Return (X, Y) of the center of cell containing provided text 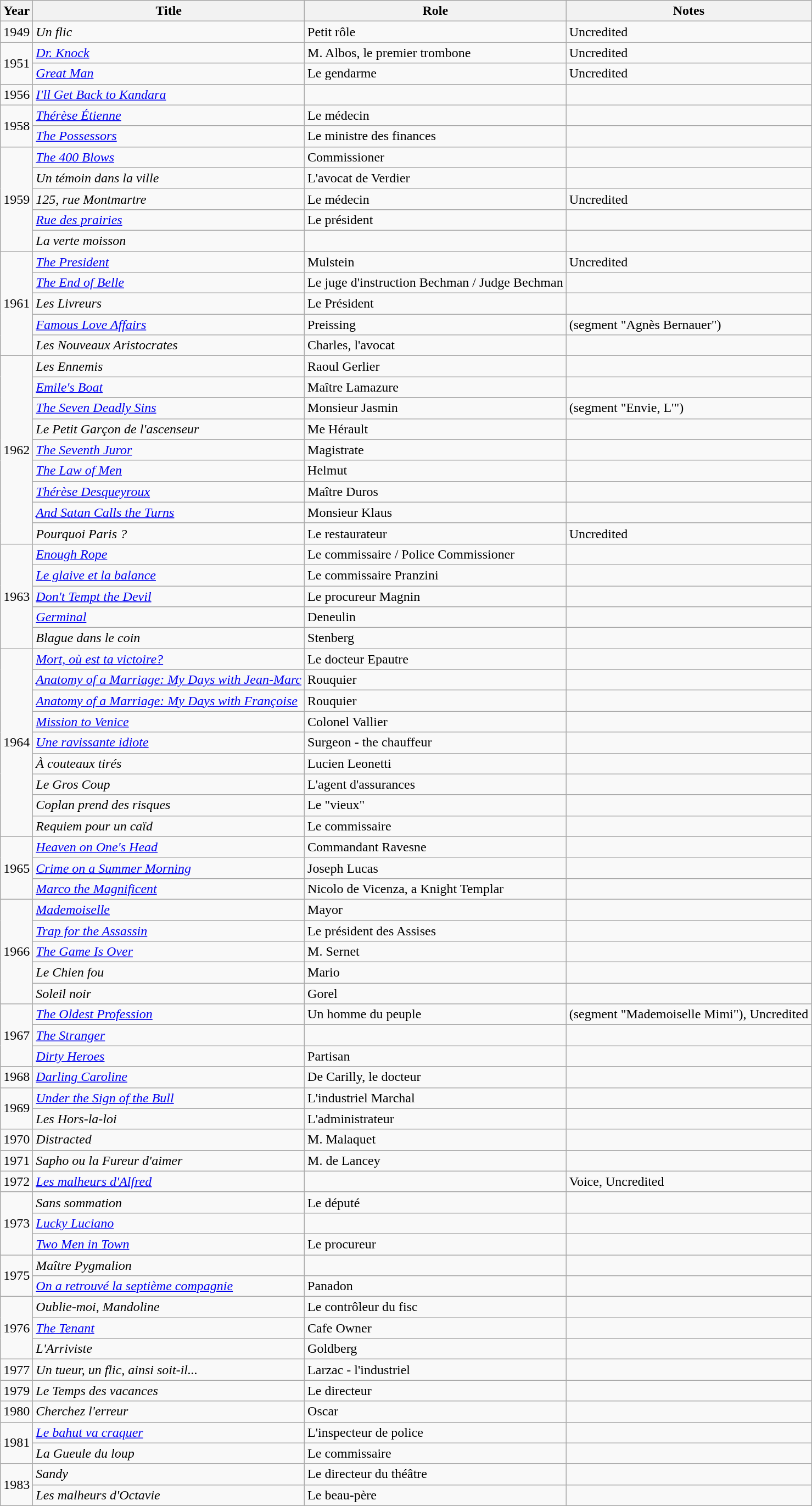
Les malheurs d'Octavie (169, 1495)
De Carilly, le docteur (436, 1077)
Title (169, 11)
Mario (436, 973)
Heaven on One's Head (169, 847)
The End of Belle (169, 283)
1980 (16, 1412)
Maître Lamazure (436, 387)
1964 (16, 743)
(segment "Mademoiselle Mimi"), Uncredited (688, 1014)
Thérèse Desqueyroux (169, 492)
1949 (16, 32)
Une ravissante idiote (169, 743)
Trap for the Assassin (169, 931)
Pourquoi Paris ? (169, 533)
The Tenant (169, 1328)
Les Hors-la-loi (169, 1119)
The Seventh Juror (169, 450)
1983 (16, 1485)
Charles, l'avocat (436, 345)
Soleil noir (169, 994)
Partisan (436, 1056)
Oscar (436, 1412)
Preissing (436, 325)
Emile's Boat (169, 387)
Le Gros Coup (169, 784)
Cafe Owner (436, 1328)
M. Albos, le premier trombone (436, 53)
Dr. Knock (169, 53)
On a retrouvé la septième compagnie (169, 1286)
Le docteur Epautre (436, 659)
1971 (16, 1161)
Mission to Venice (169, 722)
Germinal (169, 617)
Les malheurs d'Alfred (169, 1181)
Two Men in Town (169, 1244)
À couteaux tirés (169, 763)
Monsieur Klaus (436, 512)
1958 (16, 126)
L'avocat de Verdier (436, 178)
1970 (16, 1140)
Le procureur Magnin (436, 596)
Deneulin (436, 617)
1963 (16, 596)
Un témoin dans la ville (169, 178)
Blague dans le coin (169, 638)
Le juge d'instruction Bechman / Judge Bechman (436, 283)
Year (16, 11)
Le bahut va craquer (169, 1432)
Les Ennemis (169, 366)
Le député (436, 1202)
Me Hérault (436, 429)
1975 (16, 1275)
Les Nouveaux Aristocrates (169, 345)
The Stranger (169, 1035)
1969 (16, 1108)
Le directeur du théâtre (436, 1474)
The Possessors (169, 136)
Cherchez l'erreur (169, 1412)
Voice, Uncredited (688, 1181)
1977 (16, 1370)
1961 (16, 304)
L'Arriviste (169, 1349)
Le Président (436, 304)
1968 (16, 1077)
Requiem pour un caïd (169, 826)
Le "vieux" (436, 805)
Oublie-moi, Mandoline (169, 1307)
Role (436, 11)
Le glaive et la balance (169, 575)
Marco the Magnificent (169, 889)
Maître Duros (436, 492)
Maître Pygmalion (169, 1265)
1965 (16, 868)
Le Chien fou (169, 973)
M. de Lancey (436, 1161)
Mort, où est ta victoire? (169, 659)
Le ministre des finances (436, 136)
L'administrateur (436, 1119)
Lucien Leonetti (436, 763)
Le directeur (436, 1391)
Le Petit Garçon de l'ascenseur (169, 429)
Le gendarme (436, 74)
L'agent d'assurances (436, 784)
Un homme du peuple (436, 1014)
1976 (16, 1328)
Le beau-père (436, 1495)
Le commissaire Pranzini (436, 575)
Darling Caroline (169, 1077)
1962 (16, 450)
Thérèse Étienne (169, 115)
And Satan Calls the Turns (169, 512)
Enough Rope (169, 554)
I'll Get Back to Kandara (169, 94)
Sapho ou la Fureur d'aimer (169, 1161)
Le restaurateur (436, 533)
Rue des prairies (169, 220)
L'inspecteur de police (436, 1432)
Crime on a Summer Morning (169, 868)
Anatomy of a Marriage: My Days with Jean-Marc (169, 680)
1979 (16, 1391)
1981 (16, 1443)
Le président (436, 220)
Goldberg (436, 1349)
Mulstein (436, 262)
Raoul Gerlier (436, 366)
Monsieur Jasmin (436, 408)
The 400 Blows (169, 157)
Notes (688, 11)
The Oldest Profession (169, 1014)
Mayor (436, 910)
M. Malaquet (436, 1140)
Sandy (169, 1474)
1973 (16, 1223)
Le commissaire / Police Commissioner (436, 554)
Stenberg (436, 638)
Un flic (169, 32)
Nicolo de Vicenza, a Knight Templar (436, 889)
Commissioner (436, 157)
Famous Love Affairs (169, 325)
La Gueule du loup (169, 1453)
La verte moisson (169, 241)
Les Livreurs (169, 304)
Joseph Lucas (436, 868)
1967 (16, 1035)
Le contrôleur du fisc (436, 1307)
Great Man (169, 74)
Sans sommation (169, 1202)
Lucky Luciano (169, 1223)
125, rue Montmartre (169, 199)
The Game Is Over (169, 952)
Petit rôle (436, 32)
Un tueur, un flic, ainsi soit-il... (169, 1370)
M. Sernet (436, 952)
Magistrate (436, 450)
The Seven Deadly Sins (169, 408)
Colonel Vallier (436, 722)
Le président des Assises (436, 931)
Panadon (436, 1286)
The Law of Men (169, 471)
Helmut (436, 471)
1959 (16, 199)
Commandant Ravesne (436, 847)
L'industriel Marchal (436, 1098)
Larzac - l'industriel (436, 1370)
Coplan prend des risques (169, 805)
(segment "Agnès Bernauer") (688, 325)
(segment "Envie, L'") (688, 408)
Surgeon - the chauffeur (436, 743)
1972 (16, 1181)
Le Temps des vacances (169, 1391)
Dirty Heroes (169, 1056)
1956 (16, 94)
Don't Tempt the Devil (169, 596)
Mademoiselle (169, 910)
Gorel (436, 994)
The President (169, 262)
Under the Sign of the Bull (169, 1098)
Le procureur (436, 1244)
1951 (16, 63)
1966 (16, 951)
Anatomy of a Marriage: My Days with Françoise (169, 701)
Distracted (169, 1140)
